Extract the [X, Y] coordinate from the center of the cell holding the provided text.  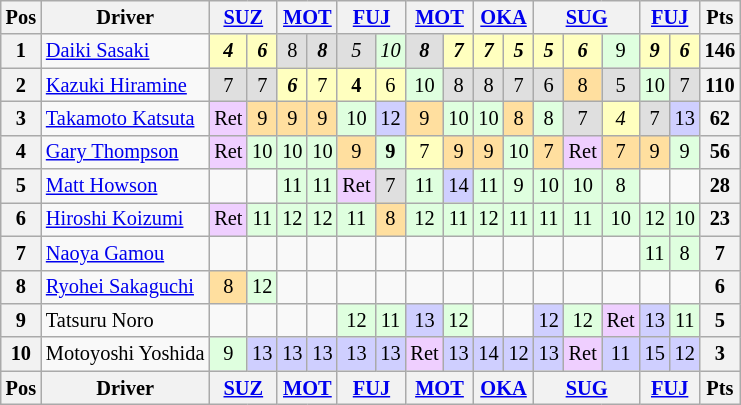
Motoyoshi Yoshida [125, 354]
Matt Howson [125, 186]
Tatsuru Noro [125, 320]
1 [21, 51]
Hiroshi Koizumi [125, 219]
15 [655, 354]
Naoya Gamou [125, 253]
Kazuki Hiramine [125, 85]
28 [720, 186]
Takamoto Katsuta [125, 118]
Gary Thompson [125, 152]
23 [720, 219]
Ryohei Sakaguchi [125, 287]
110 [720, 85]
Daiki Sasaki [125, 51]
2 [21, 85]
62 [720, 118]
56 [720, 152]
146 [720, 51]
